Find where the given text appears and provide that cell's center as [X, Y] coordinate. 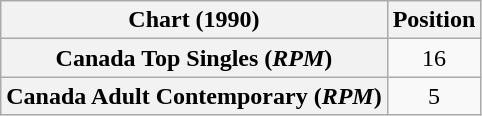
Chart (1990) [194, 20]
Canada Top Singles (RPM) [194, 58]
Canada Adult Contemporary (RPM) [194, 96]
5 [434, 96]
16 [434, 58]
Position [434, 20]
